Return (X, Y) of the center of cell containing provided text 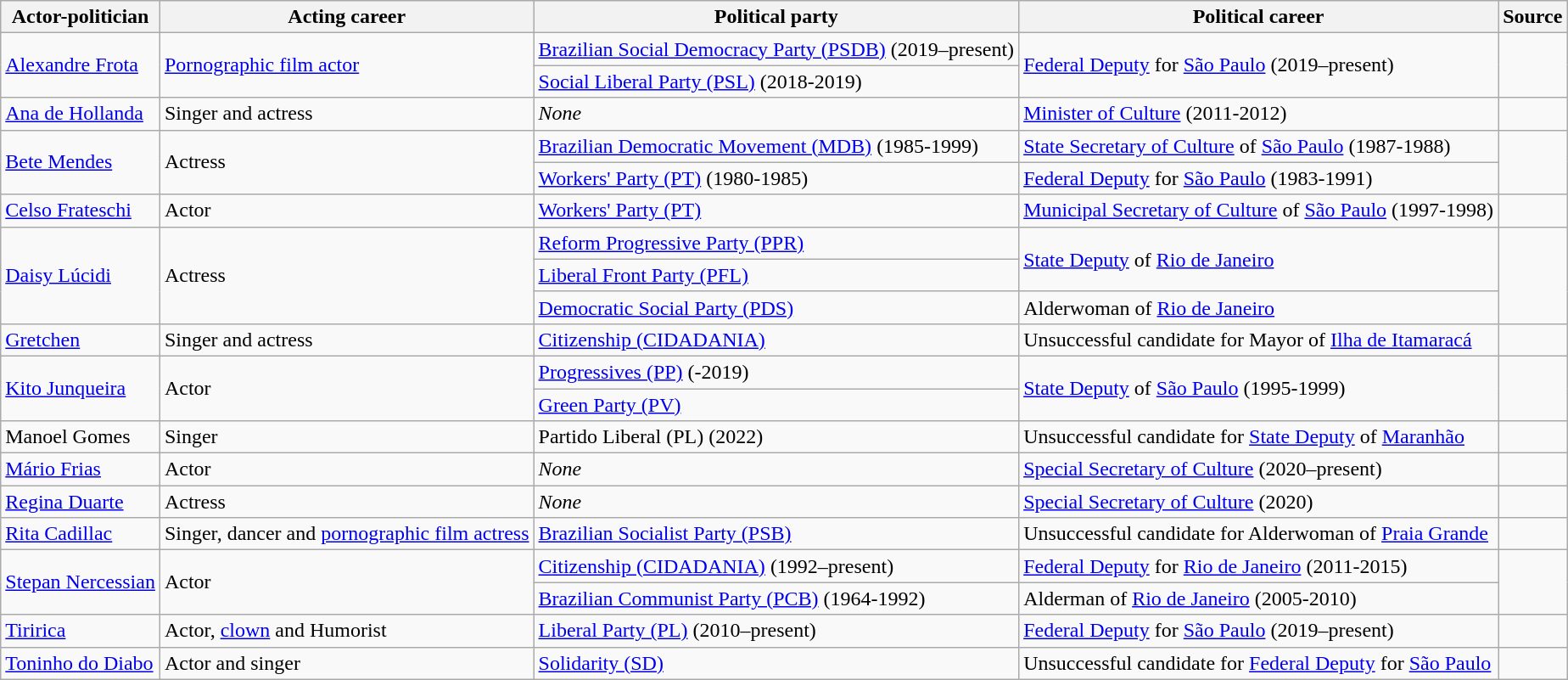
Alderman of Rio de Janeiro (2005-2010) (1259, 599)
Actor-politician (81, 17)
Minister of Culture (2011-2012) (1259, 114)
Mário Frias (81, 469)
Unsuccessful candidate for Alderwoman of Praia Grande (1259, 534)
Citizenship (CIDADANIA) (776, 340)
Rita Cadillac (81, 534)
State Secretary of Culture of São Paulo (1987-1988) (1259, 146)
Democratic Social Party (PDS) (776, 307)
Alexandre Frota (81, 65)
Brazilian Communist Party (PCB) (1964-1992) (776, 599)
Partido Liberal (PL) (2022) (776, 437)
Brazilian Democratic Movement (MDB) (1985-1999) (776, 146)
Special Secretary of Culture (2020) (1259, 502)
Liberal Party (PL) (2010–present) (776, 631)
Unsuccessful candidate for State Deputy of Maranhão (1259, 437)
Unsuccessful candidate for Mayor of Ilha de Itamaracá (1259, 340)
Reform Progressive Party (PPR) (776, 243)
Singer (346, 437)
Actor, clown and Humorist (346, 631)
Kito Junqueira (81, 388)
Manoel Gomes (81, 437)
Unsuccessful candidate for Federal Deputy for São Paulo (1259, 663)
Workers' Party (PT) (776, 211)
Citizenship (CIDADANIA) (1992–present) (776, 566)
Social Liberal Party (PSL) (2018-2019) (776, 81)
Federal Deputy for Rio de Janeiro (2011-2015) (1259, 566)
Special Secretary of Culture (2020–present) (1259, 469)
Ana de Hollanda (81, 114)
State Deputy of Rio de Janeiro (1259, 259)
State Deputy of São Paulo (1995-1999) (1259, 388)
Brazilian Socialist Party (PSB) (776, 534)
Federal Deputy for São Paulo (1983-1991) (1259, 178)
Bete Mendes (81, 162)
Actor and singer (346, 663)
Acting career (346, 17)
Tiririca (81, 631)
Solidarity (SD) (776, 663)
Progressives (PP) (-2019) (776, 372)
Daisy Lúcidi (81, 275)
Toninho do Diabo (81, 663)
Celso Frateschi (81, 211)
Gretchen (81, 340)
Alderwoman of Rio de Janeiro (1259, 307)
Source (1532, 17)
Workers' Party (PT) (1980-1985) (776, 178)
Regina Duarte (81, 502)
Municipal Secretary of Culture of São Paulo (1997-1998) (1259, 211)
Green Party (PV) (776, 405)
Stepan Nercessian (81, 582)
Pornographic film actor (346, 65)
Singer, dancer and pornographic film actress (346, 534)
Brazilian Social Democracy Party (PSDB) (2019–present) (776, 49)
Political party (776, 17)
Liberal Front Party (PFL) (776, 275)
Political career (1259, 17)
